Determine the [X, Y] coordinate at the center of the cell enclosing the given text.  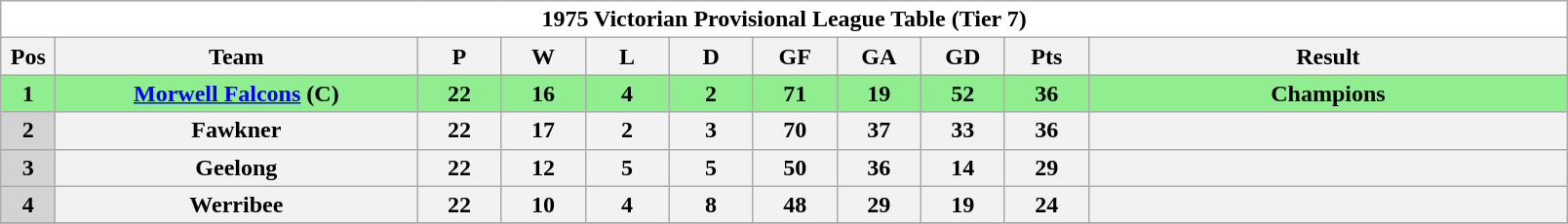
Fawkner [236, 131]
14 [962, 168]
71 [795, 93]
GA [879, 56]
Pos [28, 56]
GD [962, 56]
16 [543, 93]
Pts [1046, 56]
Morwell Falcons (C) [236, 93]
GF [795, 56]
Team [236, 56]
1975 Victorian Provisional League Table (Tier 7) [784, 19]
12 [543, 168]
Werribee [236, 205]
48 [795, 205]
W [543, 56]
Champions [1328, 93]
52 [962, 93]
P [459, 56]
Geelong [236, 168]
Result [1328, 56]
1 [28, 93]
50 [795, 168]
8 [711, 205]
70 [795, 131]
10 [543, 205]
37 [879, 131]
17 [543, 131]
L [627, 56]
D [711, 56]
33 [962, 131]
24 [1046, 205]
